Capture the cell that displays the provided text and extract its (x, y) central coordinate. 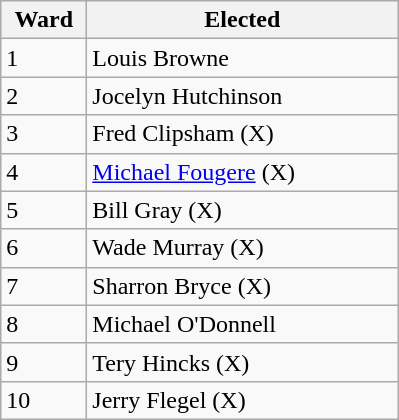
4 (44, 172)
Louis Browne (242, 58)
8 (44, 324)
2 (44, 96)
Bill Gray (X) (242, 210)
10 (44, 400)
3 (44, 134)
Wade Murray (X) (242, 248)
Tery Hincks (X) (242, 362)
Michael O'Donnell (242, 324)
5 (44, 210)
Jerry Flegel (X) (242, 400)
Michael Fougere (X) (242, 172)
Ward (44, 20)
Elected (242, 20)
6 (44, 248)
Jocelyn Hutchinson (242, 96)
1 (44, 58)
Fred Clipsham (X) (242, 134)
7 (44, 286)
Sharron Bryce (X) (242, 286)
9 (44, 362)
